Detect which cell encompasses the target text, then output its (X, Y) center coordinate. 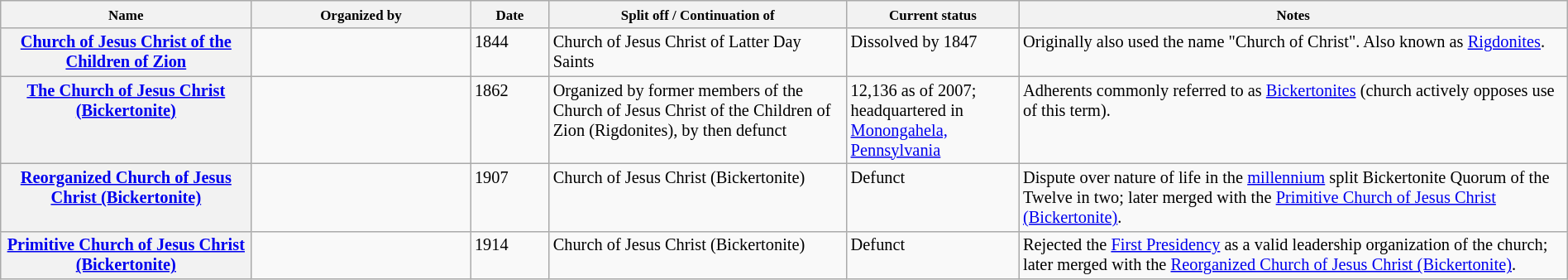
1844 (509, 52)
Adherents commonly referred to as Bickertonites (church actively opposes use of this term). (1293, 120)
Church of Jesus Christ of the Children of Zion (126, 52)
Name (126, 14)
Current status (933, 14)
Originally also used the name "Church of Christ". Also known as Rigdonites. (1293, 52)
Organized by former members of the Church of Jesus Christ of the Children of Zion (Rigdonites), by then defunct (698, 120)
Notes (1293, 14)
Split off / Continuation of (698, 14)
Date (509, 14)
Organized by (361, 14)
The Church of Jesus Christ (Bickertonite) (126, 120)
1862 (509, 120)
1907 (509, 197)
Church of Jesus Christ of Latter Day Saints (698, 52)
12,136 as of 2007; headquartered in Monongahela, Pennsylvania (933, 120)
Dissolved by 1847 (933, 52)
Primitive Church of Jesus Christ (Bickertonite) (126, 255)
Reorganized Church of Jesus Christ (Bickertonite) (126, 197)
1914 (509, 255)
